Return the (x, y) coordinate for the center point of the cell that contains the specified text.  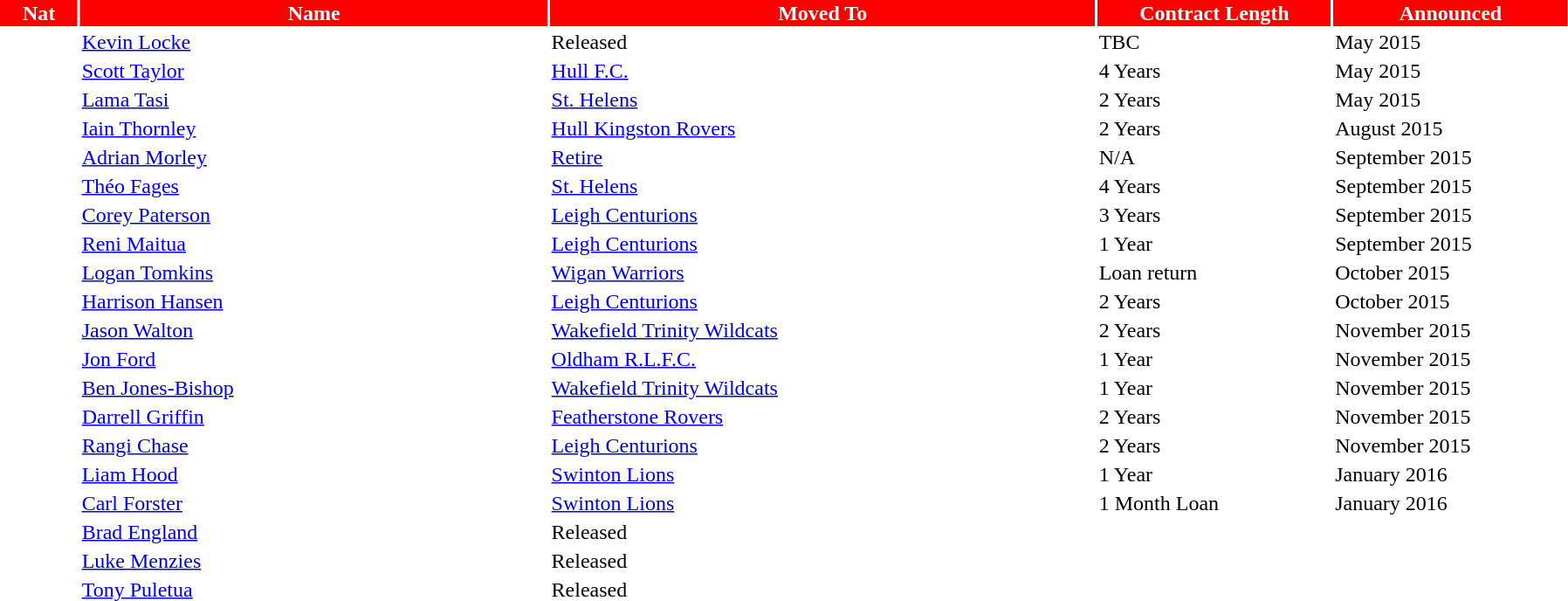
Logan Tomkins (314, 273)
Hull F.C. (822, 71)
Rangi Chase (314, 446)
Corey Paterson (314, 215)
Retire (822, 157)
Nat (38, 13)
Darrell Griffin (314, 417)
Théo Fages (314, 186)
Jason Walton (314, 330)
Name (314, 13)
Contract Length (1214, 13)
Harrison Hansen (314, 301)
N/A (1214, 157)
Scott Taylor (314, 71)
Jon Ford (314, 359)
August 2015 (1451, 128)
Brad England (314, 532)
TBC (1214, 42)
Reni Maitua (314, 244)
Oldham R.L.F.C. (822, 359)
Wigan Warriors (822, 273)
1 Month Loan (1214, 503)
Featherstone Rovers (822, 417)
3 Years (1214, 215)
Moved To (822, 13)
Carl Forster (314, 503)
Announced (1451, 13)
Lama Tasi (314, 100)
Iain Thornley (314, 128)
Hull Kingston Rovers (822, 128)
Adrian Morley (314, 157)
Kevin Locke (314, 42)
Luke Menzies (314, 561)
Ben Jones-Bishop (314, 388)
Loan return (1214, 273)
Liam Hood (314, 474)
